Determine the (X, Y) coordinate at the center of the cell enclosing the given text.  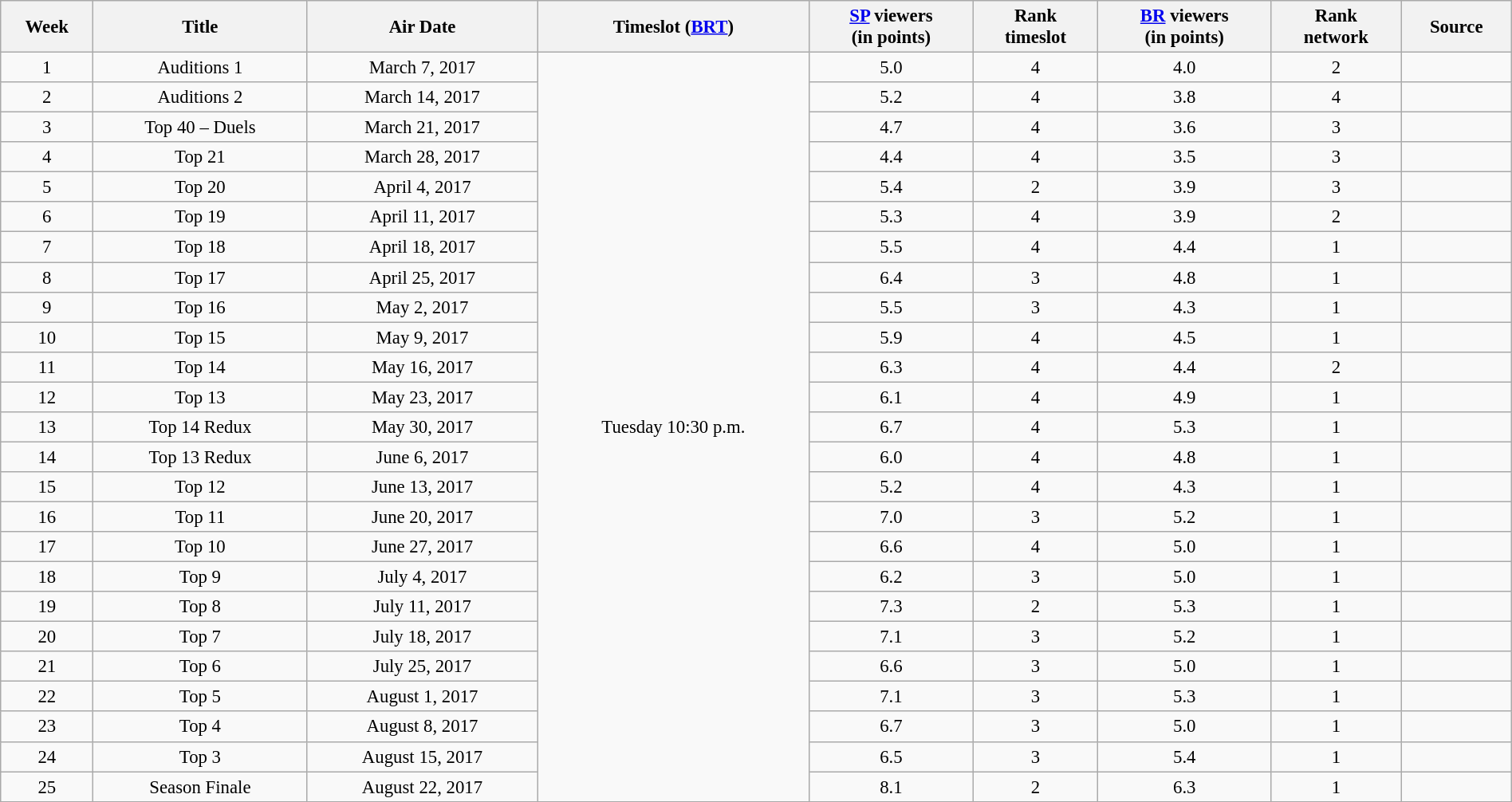
17 (47, 547)
5.9 (892, 337)
23 (47, 727)
Top 20 (200, 187)
4.0 (1185, 68)
Top 14 Redux (200, 427)
March 7, 2017 (423, 68)
6.2 (892, 577)
Week (47, 27)
June 27, 2017 (423, 547)
12 (47, 397)
June 6, 2017 (423, 457)
Top 21 (200, 157)
April 25, 2017 (423, 277)
6.1 (892, 397)
25 (47, 787)
Top 12 (200, 487)
May 16, 2017 (423, 367)
August 1, 2017 (423, 697)
19 (47, 607)
Auditions 1 (200, 68)
10 (47, 337)
August 8, 2017 (423, 727)
Title (200, 27)
Top 14 (200, 367)
July 25, 2017 (423, 666)
7 (47, 247)
Top 19 (200, 218)
Season Finale (200, 787)
July 18, 2017 (423, 637)
Top 7 (200, 637)
15 (47, 487)
Top 13 Redux (200, 457)
June 13, 2017 (423, 487)
Top 13 (200, 397)
May 2, 2017 (423, 307)
20 (47, 637)
21 (47, 666)
Top 9 (200, 577)
Ranktimeslot (1035, 27)
March 28, 2017 (423, 157)
Top 3 (200, 757)
3.8 (1185, 97)
3.5 (1185, 157)
13 (47, 427)
Top 15 (200, 337)
Top 17 (200, 277)
Air Date (423, 27)
22 (47, 697)
Top 18 (200, 247)
April 11, 2017 (423, 218)
8 (47, 277)
Timeslot (BRT) (673, 27)
Top 10 (200, 547)
BR viewers(in points) (1185, 27)
July 11, 2017 (423, 607)
March 14, 2017 (423, 97)
7.3 (892, 607)
June 20, 2017 (423, 517)
4.5 (1185, 337)
Top 8 (200, 607)
4.7 (892, 128)
Tuesday 10:30 p.m. (673, 427)
May 30, 2017 (423, 427)
11 (47, 367)
Top 40 – Duels (200, 128)
May 23, 2017 (423, 397)
August 15, 2017 (423, 757)
April 18, 2017 (423, 247)
5 (47, 187)
Top 6 (200, 666)
SP viewers(in points) (892, 27)
March 21, 2017 (423, 128)
August 22, 2017 (423, 787)
18 (47, 577)
Source (1456, 27)
Auditions 2 (200, 97)
6.4 (892, 277)
4.9 (1185, 397)
Top 16 (200, 307)
9 (47, 307)
7.0 (892, 517)
6.0 (892, 457)
8.1 (892, 787)
May 9, 2017 (423, 337)
Ranknetwork (1337, 27)
Top 11 (200, 517)
Top 4 (200, 727)
14 (47, 457)
Top 5 (200, 697)
6.5 (892, 757)
6 (47, 218)
16 (47, 517)
April 4, 2017 (423, 187)
24 (47, 757)
July 4, 2017 (423, 577)
3.6 (1185, 128)
